Pinpoint the cell where the given text exists, returning its [X, Y] midpoint coordinate. 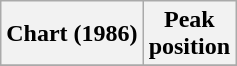
Peakposition [189, 34]
Chart (1986) [72, 34]
